Identify which cell holds the provided text, then report its (X, Y) central coordinate. 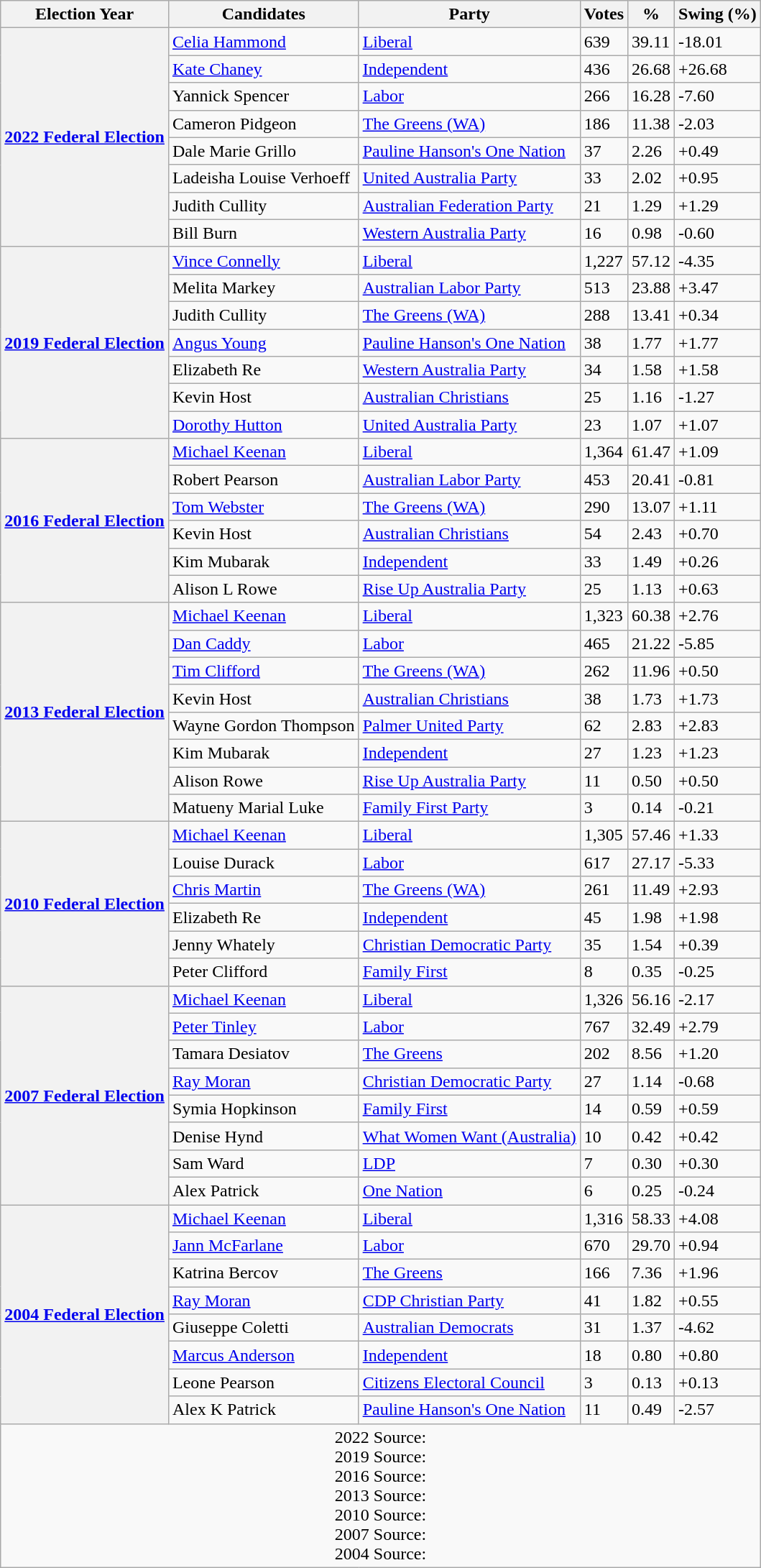
-0.21 (718, 808)
1.16 (651, 398)
Celia Hammond (263, 42)
1.77 (651, 343)
60.38 (651, 616)
0.13 (651, 1383)
Symia Hopkinson (263, 1109)
262 (604, 671)
Dorothy Hutton (263, 425)
57.46 (651, 835)
45 (604, 917)
Cameron Pidgeon (263, 124)
Peter Tinley (263, 1027)
11.38 (651, 124)
18 (604, 1355)
26.68 (651, 69)
Jenny Whately (263, 945)
2.83 (651, 725)
7 (604, 1163)
+1.20 (718, 1054)
-4.35 (718, 260)
2022 Source: 2019 Source: 2016 Source: 2013 Source: 2010 Source: 2007 Source: 2004 Source: (381, 1495)
31 (604, 1328)
Peter Clifford (263, 972)
Leone Pearson (263, 1383)
34 (604, 370)
6 (604, 1191)
Party (469, 14)
0.98 (651, 233)
LDP (469, 1163)
29.70 (651, 1246)
Dale Marie Grillo (263, 151)
27.17 (651, 863)
+1.73 (718, 698)
1.98 (651, 917)
13.07 (651, 507)
Marcus Anderson (263, 1355)
62 (604, 725)
11.96 (651, 671)
21 (604, 206)
1.82 (651, 1301)
+0.94 (718, 1246)
21.22 (651, 643)
+1.09 (718, 452)
+0.34 (718, 315)
Tamara Desiatov (263, 1054)
+1.77 (718, 343)
-4.62 (718, 1328)
+0.26 (718, 561)
2.02 (651, 178)
1.49 (651, 561)
+0.13 (718, 1383)
1,323 (604, 616)
+1.96 (718, 1273)
Candidates (263, 14)
16 (604, 233)
Vince Connelly (263, 260)
-18.01 (718, 42)
2004 Federal Election (85, 1314)
-0.81 (718, 480)
Chris Martin (263, 890)
11.49 (651, 890)
+0.95 (718, 178)
Yannick Spencer (263, 96)
10 (604, 1136)
% (651, 14)
8 (604, 972)
8.56 (651, 1054)
What Women Want (Australia) (469, 1136)
Angus Young (263, 343)
261 (604, 890)
Election Year (85, 14)
+2.83 (718, 725)
-0.25 (718, 972)
Giuseppe Coletti (263, 1328)
1.13 (651, 589)
2010 Federal Election (85, 904)
58.33 (651, 1219)
23 (604, 425)
Alex K Patrick (263, 1410)
186 (604, 124)
One Nation (469, 1191)
-5.33 (718, 863)
Kate Chaney (263, 69)
-2.03 (718, 124)
+1.98 (718, 917)
2.26 (651, 151)
436 (604, 69)
0.59 (651, 1109)
Alison Rowe (263, 780)
+26.68 (718, 69)
35 (604, 945)
-5.85 (718, 643)
288 (604, 315)
+0.63 (718, 589)
+1.29 (718, 206)
-0.68 (718, 1081)
+1.23 (718, 753)
Palmer United Party (469, 725)
166 (604, 1273)
+0.59 (718, 1109)
-0.24 (718, 1191)
1.37 (651, 1328)
202 (604, 1054)
1.58 (651, 370)
+0.30 (718, 1163)
+0.55 (718, 1301)
39.11 (651, 42)
0.80 (651, 1355)
1,227 (604, 260)
Bill Burn (263, 233)
54 (604, 534)
465 (604, 643)
41 (604, 1301)
CDP Christian Party (469, 1301)
Melita Markey (263, 288)
1.23 (651, 753)
0.42 (651, 1136)
57.12 (651, 260)
1.54 (651, 945)
Australian Democrats (469, 1328)
767 (604, 1027)
+4.08 (718, 1219)
14 (604, 1109)
+2.79 (718, 1027)
2013 Federal Election (85, 712)
Alex Patrick (263, 1191)
Jann McFarlane (263, 1246)
1.07 (651, 425)
+0.49 (718, 151)
Ladeisha Louise Verhoeff (263, 178)
+1.58 (718, 370)
-0.60 (718, 233)
513 (604, 288)
37 (604, 151)
Robert Pearson (263, 480)
+0.70 (718, 534)
2.43 (651, 534)
290 (604, 507)
56.16 (651, 999)
Tim Clifford (263, 671)
670 (604, 1246)
453 (604, 480)
+0.80 (718, 1355)
1.73 (651, 698)
1.14 (651, 1081)
13.41 (651, 315)
+2.93 (718, 890)
Dan Caddy (263, 643)
-7.60 (718, 96)
Australian Federation Party (469, 206)
639 (604, 42)
1,364 (604, 452)
2016 Federal Election (85, 521)
+1.07 (718, 425)
2019 Federal Election (85, 342)
61.47 (651, 452)
266 (604, 96)
1,326 (604, 999)
+1.11 (718, 507)
Votes (604, 14)
617 (604, 863)
+1.33 (718, 835)
1,305 (604, 835)
Alison L Rowe (263, 589)
20.41 (651, 480)
-1.27 (718, 398)
-2.17 (718, 999)
0.49 (651, 1410)
0.30 (651, 1163)
Wayne Gordon Thompson (263, 725)
Louise Durack (263, 863)
0.50 (651, 780)
+3.47 (718, 288)
2022 Federal Election (85, 137)
+0.42 (718, 1136)
32.49 (651, 1027)
0.25 (651, 1191)
Sam Ward (263, 1163)
1,316 (604, 1219)
2007 Federal Election (85, 1095)
0.14 (651, 808)
Matueny Marial Luke (263, 808)
+0.39 (718, 945)
-2.57 (718, 1410)
+2.76 (718, 616)
Katrina Bercov (263, 1273)
16.28 (651, 96)
Citizens Electoral Council (469, 1383)
Tom Webster (263, 507)
1.29 (651, 206)
Family First Party (469, 808)
7.36 (651, 1273)
23.88 (651, 288)
0.35 (651, 972)
Denise Hynd (263, 1136)
Swing (%) (718, 14)
